Pinpoint the cell where the given text exists, returning its [X, Y] midpoint coordinate. 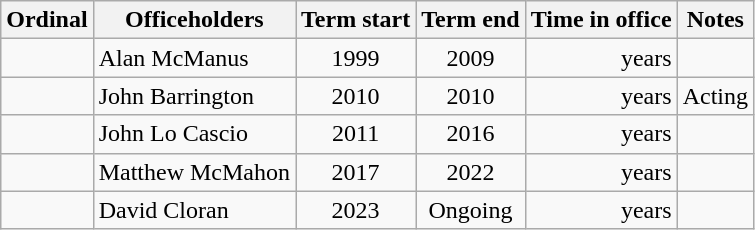
Matthew McMahon [194, 172]
2017 [356, 172]
2009 [471, 58]
Officeholders [194, 20]
Ordinal [47, 20]
Acting [715, 96]
Notes [715, 20]
Ongoing [471, 210]
Term start [356, 20]
2016 [471, 134]
2022 [471, 172]
1999 [356, 58]
Term end [471, 20]
Alan McManus [194, 58]
David Cloran [194, 210]
2023 [356, 210]
John Barrington [194, 96]
2011 [356, 134]
John Lo Cascio [194, 134]
Time in office [601, 20]
